Locate the cell with the specified text and output its (X, Y) center coordinate. 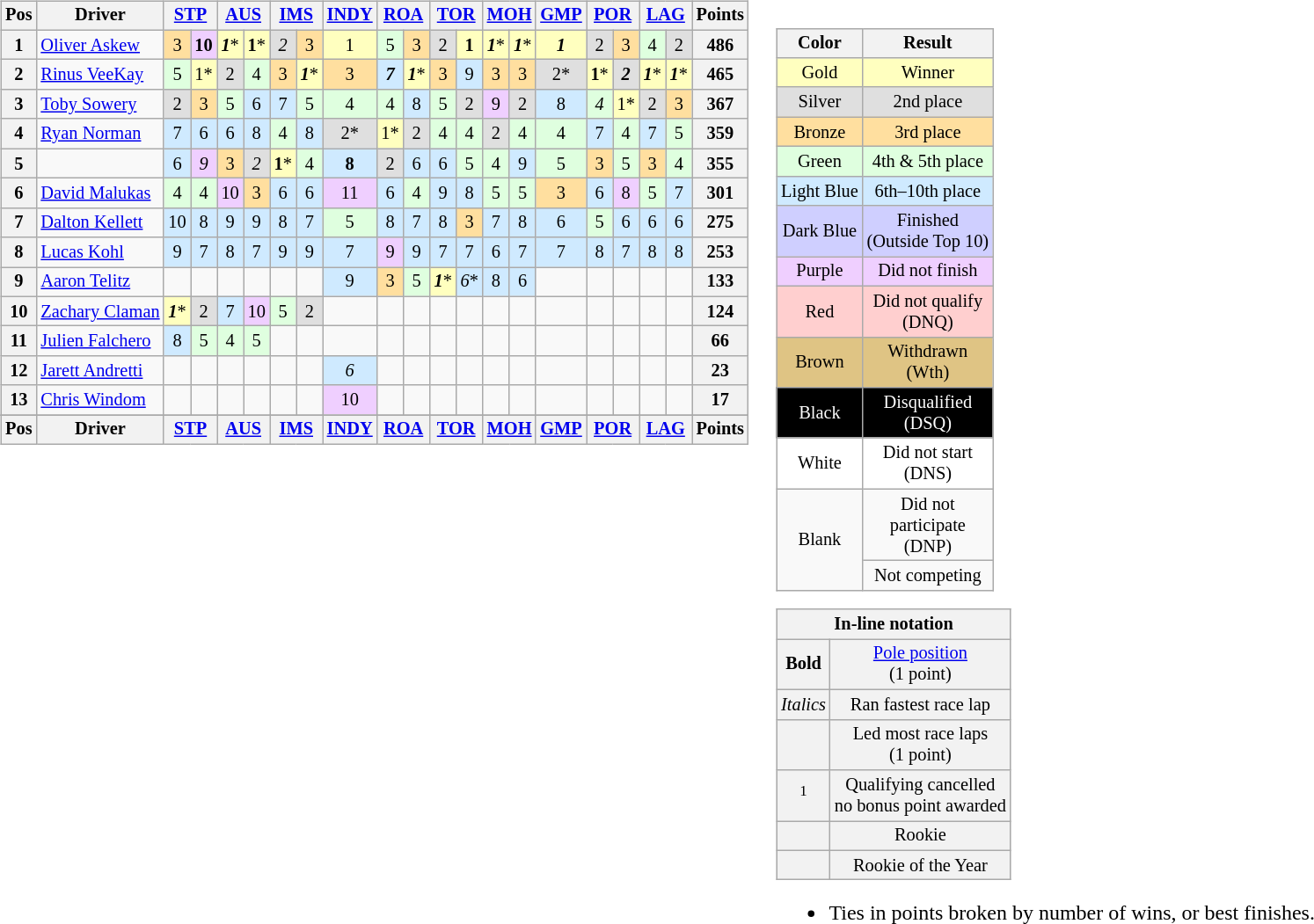
Winner (928, 73)
Zachary Claman (100, 311)
Aaron Telitz (100, 282)
253 (720, 252)
Lucas Kohl (100, 252)
Did not start(DNS) (928, 463)
David Malukas (100, 193)
Black (820, 413)
Qualifying cancelledno bonus point awarded (920, 796)
Not competing (928, 576)
Chris Windom (100, 400)
Result (928, 43)
Green (820, 162)
Ran fastest race lap (920, 705)
Dalton Kellett (100, 222)
Jarett Andretti (100, 371)
6* (470, 282)
Italics (804, 705)
133 (720, 282)
Toby Sowery (100, 105)
Did notparticipate(DNP) (928, 525)
Red (820, 311)
Brown (820, 362)
Pole position(1 point) (920, 665)
Bold (804, 665)
12 (18, 371)
355 (720, 164)
Julien Falchero (100, 341)
6th–10th place (928, 191)
White (820, 463)
13 (18, 400)
In-line notation (894, 624)
Gold (820, 73)
Rookie of the Year (920, 865)
Silver (820, 102)
Purple (820, 272)
301 (720, 193)
367 (720, 105)
Blank (820, 540)
4th & 5th place (928, 162)
Disqualified(DSQ) (928, 413)
Rinus VeeKay (100, 75)
124 (720, 311)
Oliver Askew (100, 45)
Withdrawn(Wth) (928, 362)
486 (720, 45)
Did not finish (928, 272)
Ryan Norman (100, 134)
3rd place (928, 132)
Light Blue (820, 191)
Rookie (920, 836)
17 (720, 400)
Color (820, 43)
Dark Blue (820, 231)
465 (720, 75)
Led most race laps(1 point) (920, 745)
66 (720, 341)
23 (720, 371)
359 (720, 134)
Bronze (820, 132)
275 (720, 222)
Finished(Outside Top 10) (928, 231)
2nd place (928, 102)
Did not qualify(DNQ) (928, 311)
